Scan for the cell matching the given text and deliver its [X, Y] coordinate at center. 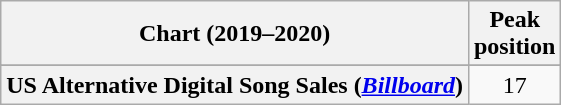
17 [514, 85]
US Alternative Digital Song Sales (Billboard) [235, 85]
Chart (2019–2020) [235, 34]
Peakposition [514, 34]
